Provide the (X, Y) coordinate of the cell's center where the given text is located.  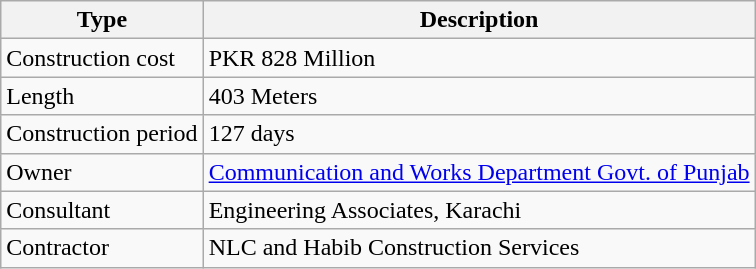
Communication and Works Department Govt. of Punjab (479, 172)
Construction period (102, 134)
Consultant (102, 210)
NLC and Habib Construction Services (479, 248)
127 days (479, 134)
PKR 828 Million (479, 58)
Construction cost (102, 58)
Type (102, 20)
Engineering Associates, Karachi (479, 210)
Length (102, 96)
Contractor (102, 248)
403 Meters (479, 96)
Description (479, 20)
Owner (102, 172)
